Detect which cell encompasses the target text, then output its [X, Y] center coordinate. 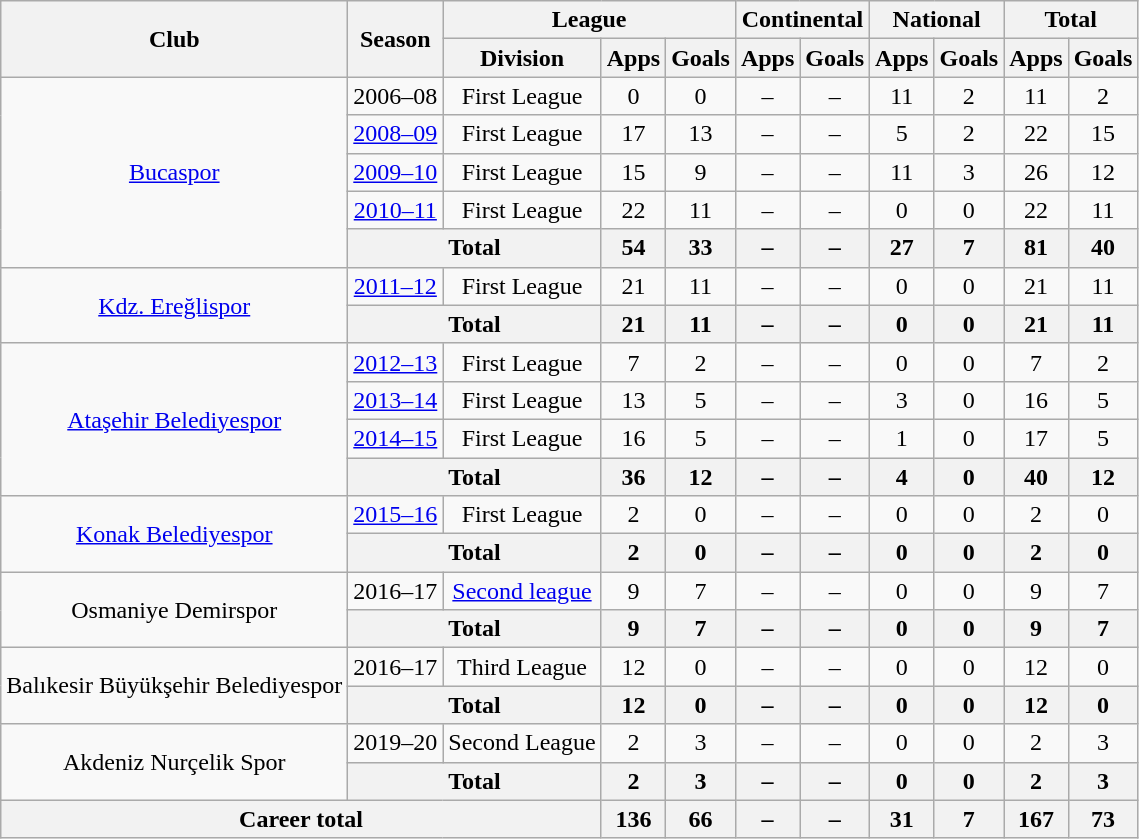
Balıkesir Büyükşehir Belediyespor [174, 686]
66 [701, 819]
2009–10 [396, 172]
54 [633, 248]
Kdz. Ereğlispor [174, 305]
2014–15 [396, 438]
4 [902, 477]
31 [902, 819]
Bucaspor [174, 172]
Career total [301, 819]
2019–20 [396, 743]
81 [1036, 248]
2006–08 [396, 96]
1 [902, 438]
26 [1036, 172]
Club [174, 39]
2012–13 [396, 362]
Second league [522, 591]
National [937, 20]
2010–11 [396, 210]
Division [522, 58]
Continental [802, 20]
Second League [522, 743]
2008–09 [396, 134]
73 [1103, 819]
27 [902, 248]
Osmaniye Demirspor [174, 610]
Akdeniz Nurçelik Spor [174, 762]
2013–14 [396, 400]
League [590, 20]
Third League [522, 667]
Ataşehir Belediyespor [174, 419]
2015–16 [396, 515]
Konak Belediyespor [174, 534]
Season [396, 39]
33 [701, 248]
2011–12 [396, 286]
136 [633, 819]
36 [633, 477]
167 [1036, 819]
